Scan for the cell matching the given text and deliver its (X, Y) coordinate at center. 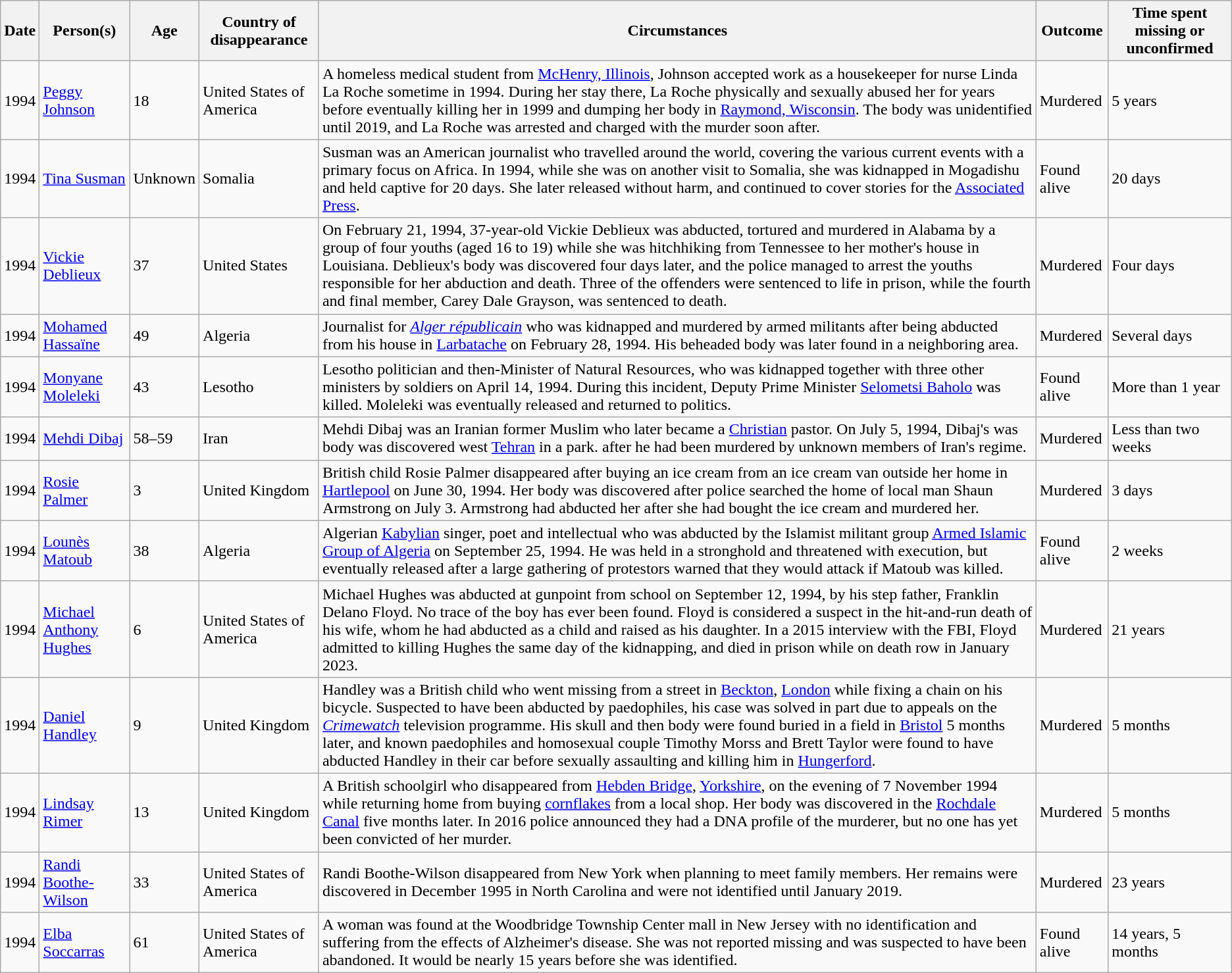
Randi Boothe-Wilson (84, 882)
49 (165, 336)
43 (165, 387)
20 days (1170, 179)
23 years (1170, 882)
Tina Susman (84, 179)
38 (165, 551)
Daniel Handley (84, 725)
Mehdi Dibaj (84, 438)
33 (165, 882)
Michael Anthony Hughes (84, 629)
Lounès Matoub (84, 551)
9 (165, 725)
Lindsay Rimer (84, 812)
14 years, 5 months (1170, 943)
5 years (1170, 100)
37 (165, 266)
Lesotho (259, 387)
Time spent missing or unconfirmed (1170, 31)
Outcome (1071, 31)
Circumstances (677, 31)
More than 1 year (1170, 387)
3 (165, 490)
Mohamed Hassaïne (84, 336)
Elba Soccarras (84, 943)
2 weeks (1170, 551)
21 years (1170, 629)
58–59 (165, 438)
Person(s) (84, 31)
Somalia (259, 179)
Date (20, 31)
Vickie Deblieux (84, 266)
Iran (259, 438)
Country of disappearance (259, 31)
18 (165, 100)
61 (165, 943)
Four days (1170, 266)
Age (165, 31)
Rosie Palmer (84, 490)
Unknown (165, 179)
Less than two weeks (1170, 438)
3 days (1170, 490)
Several days (1170, 336)
Peggy Johnson (84, 100)
6 (165, 629)
Monyane Moleleki (84, 387)
United States (259, 266)
13 (165, 812)
